Search for the cell housing the specified text and yield its (x, y) center coordinate. 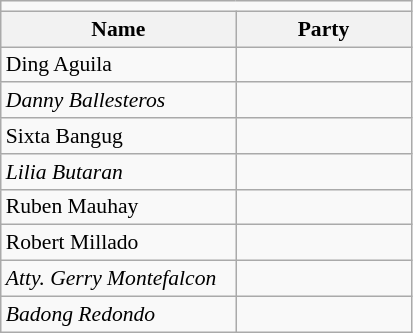
Name (118, 29)
Lilia Butaran (118, 172)
Danny Ballesteros (118, 101)
Atty. Gerry Montefalcon (118, 279)
Ruben Mauhay (118, 207)
Ding Aguila (118, 65)
Robert Millado (118, 243)
Sixta Bangug (118, 136)
Party (324, 29)
Badong Redondo (118, 314)
